From the cell containing the given text, extract its center point as [x, y] coordinate. 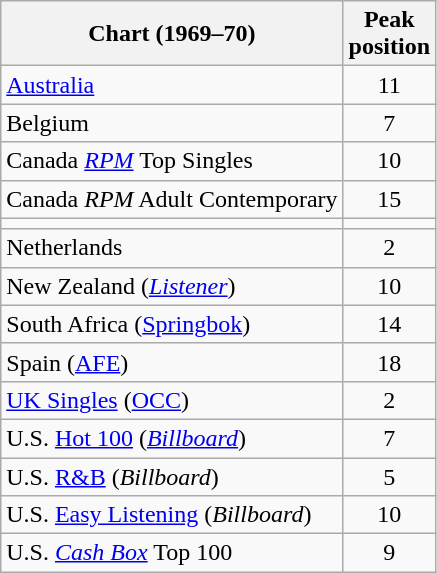
UK Singles (OCC) [172, 400]
18 [389, 362]
15 [389, 199]
Australia [172, 85]
U.S. Cash Box Top 100 [172, 553]
9 [389, 553]
Netherlands [172, 248]
14 [389, 324]
U.S. R&B (Billboard) [172, 477]
South Africa (Springbok) [172, 324]
11 [389, 85]
Canada RPM Adult Contemporary [172, 199]
U.S. Hot 100 (Billboard) [172, 438]
Canada RPM Top Singles [172, 161]
New Zealand (Listener) [172, 286]
Chart (1969–70) [172, 34]
5 [389, 477]
Belgium [172, 123]
Spain (AFE) [172, 362]
Peakposition [389, 34]
U.S. Easy Listening (Billboard) [172, 515]
